Pinpoint the cell where the given text exists, returning its [x, y] midpoint coordinate. 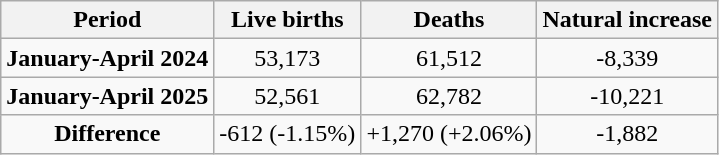
-10,221 [628, 96]
Natural increase [628, 20]
Difference [108, 134]
62,782 [449, 96]
Live births [288, 20]
53,173 [288, 58]
January-April 2025 [108, 96]
January-April 2024 [108, 58]
+1,270 (+2.06%) [449, 134]
Period [108, 20]
-1,882 [628, 134]
-8,339 [628, 58]
52,561 [288, 96]
Deaths [449, 20]
61,512 [449, 58]
-612 (-1.15%) [288, 134]
